Return the [x, y] coordinate for the center point of the cell that contains the specified text.  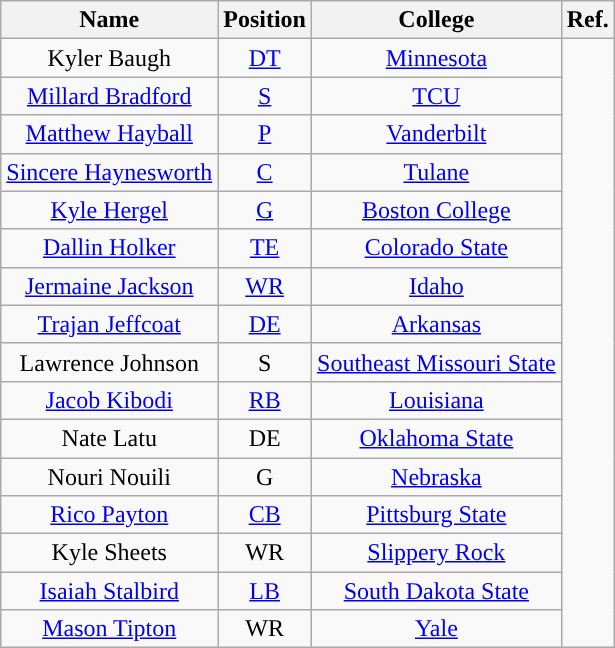
Lawrence Johnson [110, 362]
Matthew Hayball [110, 134]
Oklahoma State [437, 438]
South Dakota State [437, 591]
LB [265, 591]
Jermaine Jackson [110, 286]
Vanderbilt [437, 134]
Tulane [437, 172]
Rico Payton [110, 515]
TCU [437, 96]
P [265, 134]
Louisiana [437, 400]
Nate Latu [110, 438]
Southeast Missouri State [437, 362]
Pittsburg State [437, 515]
Kyler Baugh [110, 58]
Yale [437, 629]
Mason Tipton [110, 629]
Position [265, 20]
Nebraska [437, 477]
Trajan Jeffcoat [110, 324]
Jacob Kibodi [110, 400]
Colorado State [437, 248]
Kyle Sheets [110, 553]
C [265, 172]
Slippery Rock [437, 553]
Dallin Holker [110, 248]
DT [265, 58]
Name [110, 20]
Idaho [437, 286]
Arkansas [437, 324]
Kyle Hergel [110, 210]
RB [265, 400]
Isaiah Stalbird [110, 591]
TE [265, 248]
Millard Bradford [110, 96]
CB [265, 515]
College [437, 20]
Boston College [437, 210]
Ref. [588, 20]
Minnesota [437, 58]
Nouri Nouili [110, 477]
Sincere Haynesworth [110, 172]
